Extract the [x, y] coordinate from the center of the cell holding the provided text.  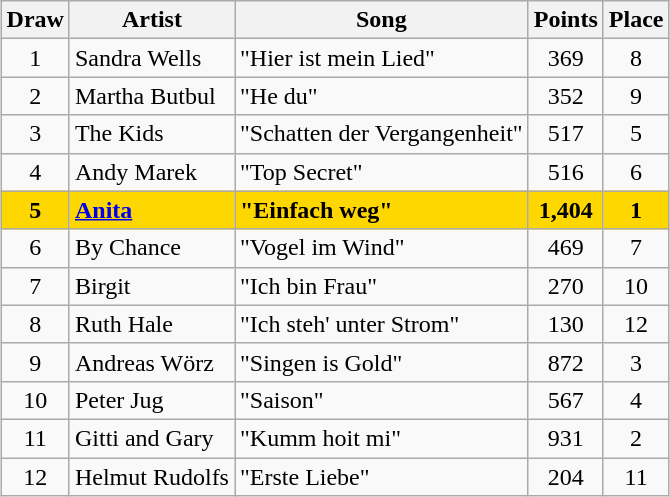
"Ich bin Frau" [381, 286]
Song [381, 20]
Helmut Rudolfs [152, 477]
"Erste Liebe" [381, 477]
By Chance [152, 248]
"Saison" [381, 400]
270 [566, 286]
1,404 [566, 210]
"Vogel im Wind" [381, 248]
"Singen is Gold" [381, 362]
The Kids [152, 134]
"He du" [381, 96]
352 [566, 96]
Place [636, 20]
369 [566, 58]
Andreas Wörz [152, 362]
Ruth Hale [152, 324]
517 [566, 134]
Birgit [152, 286]
"Hier ist mein Lied" [381, 58]
"Top Secret" [381, 172]
931 [566, 438]
Martha Butbul [152, 96]
Peter Jug [152, 400]
516 [566, 172]
"Ich steh' unter Strom" [381, 324]
Andy Marek [152, 172]
Draw [35, 20]
130 [566, 324]
Points [566, 20]
"Einfach weg" [381, 210]
"Kumm hoit mi" [381, 438]
872 [566, 362]
469 [566, 248]
Gitti and Gary [152, 438]
204 [566, 477]
"Schatten der Vergangenheit" [381, 134]
Anita [152, 210]
Sandra Wells [152, 58]
Artist [152, 20]
567 [566, 400]
